Return the [X, Y] coordinate for the center point of the cell that contains the specified text.  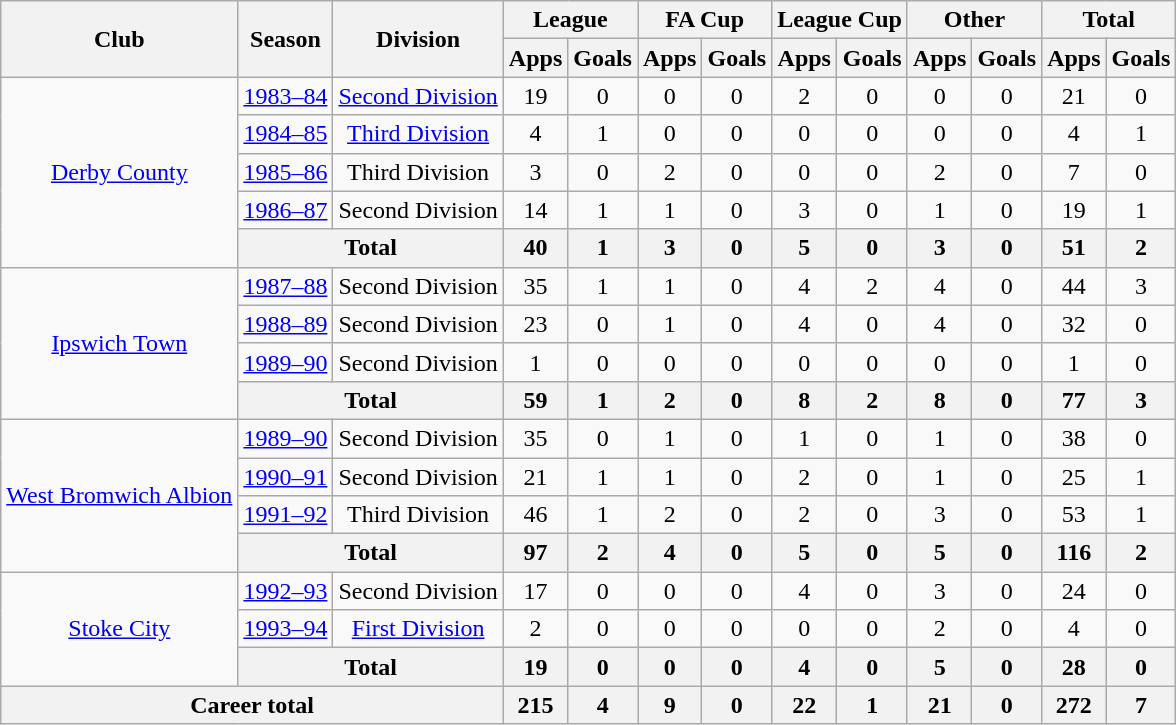
25 [1074, 477]
1992–93 [286, 591]
1984–85 [286, 134]
44 [1074, 286]
League Cup [840, 20]
14 [535, 210]
FA Cup [705, 20]
1986–87 [286, 210]
First Division [418, 629]
40 [535, 248]
1991–92 [286, 515]
116 [1074, 553]
97 [535, 553]
24 [1074, 591]
Other [974, 20]
Stoke City [120, 629]
215 [535, 705]
22 [804, 705]
59 [535, 400]
Ipswich Town [120, 343]
League [570, 20]
38 [1074, 438]
1985–86 [286, 172]
1988–89 [286, 324]
9 [670, 705]
23 [535, 324]
53 [1074, 515]
1987–88 [286, 286]
West Bromwich Albion [120, 495]
Career total [252, 705]
Derby County [120, 172]
77 [1074, 400]
272 [1074, 705]
1993–94 [286, 629]
32 [1074, 324]
Club [120, 39]
Season [286, 39]
51 [1074, 248]
1990–91 [286, 477]
Division [418, 39]
28 [1074, 667]
17 [535, 591]
1983–84 [286, 96]
46 [535, 515]
